Find where the given text appears and provide that cell's center as [x, y] coordinate. 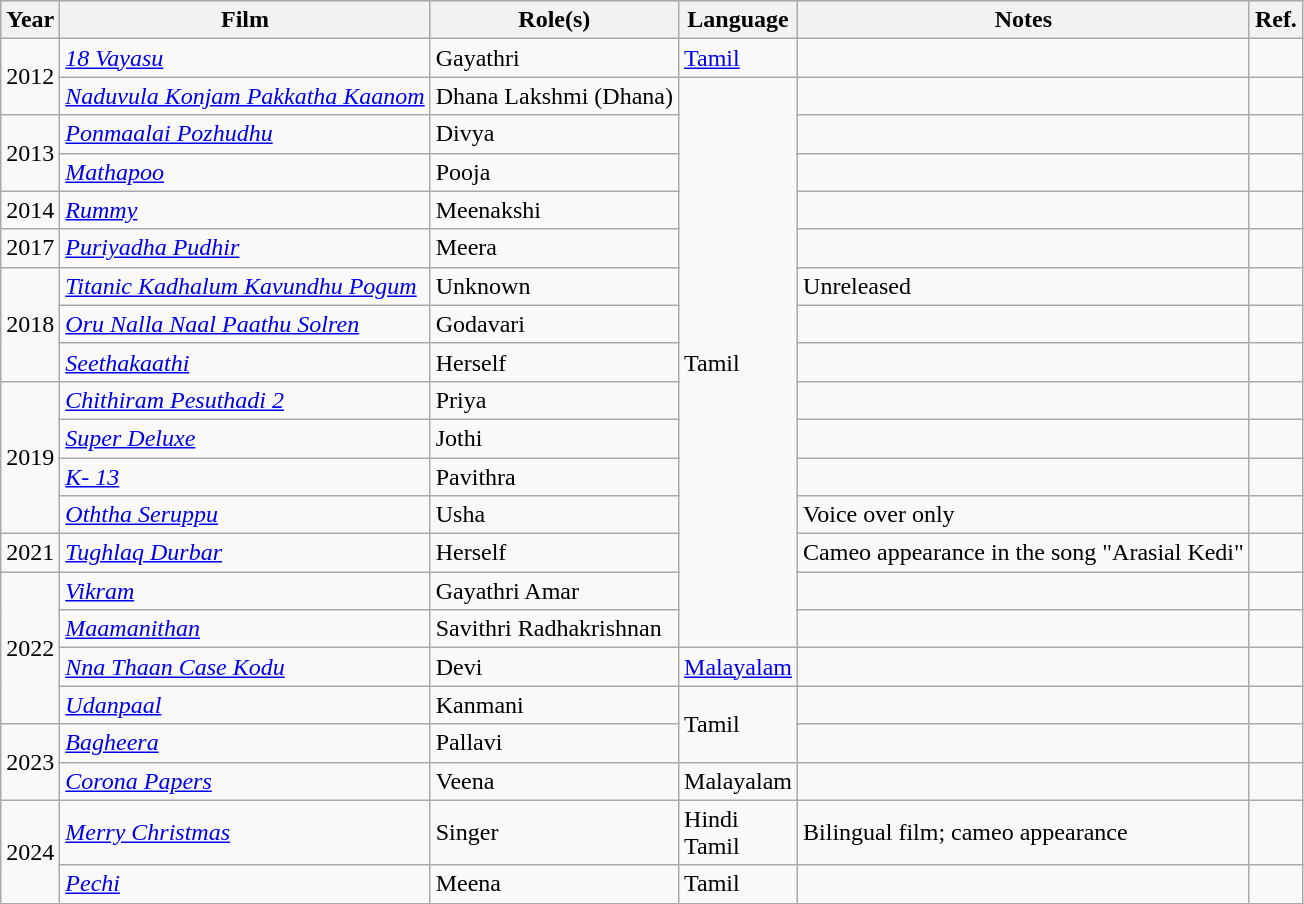
2023 [30, 762]
Oru Nalla Naal Paathu Solren [245, 324]
Ponmaalai Pozhudhu [245, 134]
Rummy [245, 210]
Unreleased [1024, 286]
Vikram [245, 591]
2013 [30, 153]
Divya [554, 134]
2019 [30, 457]
Mathapoo [245, 172]
Voice over only [1024, 515]
Super Deluxe [245, 438]
Veena [554, 781]
Naduvula Konjam Pakkatha Kaanom [245, 96]
Year [30, 20]
2024 [30, 852]
Seethakaathi [245, 362]
Role(s) [554, 20]
Nna Thaan Case Kodu [245, 667]
Chithiram Pesuthadi 2 [245, 400]
Savithri Radhakrishnan [554, 629]
Ref. [1276, 20]
Udanpaal [245, 705]
Tughlaq Durbar [245, 553]
2022 [30, 648]
Godavari [554, 324]
HindiTamil [738, 832]
Meena [554, 884]
Bagheera [245, 743]
Titanic Kadhalum Kavundhu Pogum [245, 286]
Pavithra [554, 477]
2012 [30, 77]
Language [738, 20]
2017 [30, 248]
K- 13 [245, 477]
Devi [554, 667]
Maamanithan [245, 629]
Gayathri [554, 58]
Priya [554, 400]
Pechi [245, 884]
Notes [1024, 20]
Corona Papers [245, 781]
2018 [30, 324]
18 Vayasu [245, 58]
Cameo appearance in the song "Arasial Kedi" [1024, 553]
Pallavi [554, 743]
Jothi [554, 438]
Pooja [554, 172]
Meera [554, 248]
2021 [30, 553]
Meenakshi [554, 210]
Usha [554, 515]
Bilingual film; cameo appearance [1024, 832]
Singer [554, 832]
Gayathri Amar [554, 591]
Merry Christmas [245, 832]
Puriyadha Pudhir [245, 248]
Unknown [554, 286]
Film [245, 20]
Kanmani [554, 705]
Oththa Seruppu [245, 515]
2014 [30, 210]
Dhana Lakshmi (Dhana) [554, 96]
